Provide the (X, Y) coordinate of the cell's center where the given text is located.  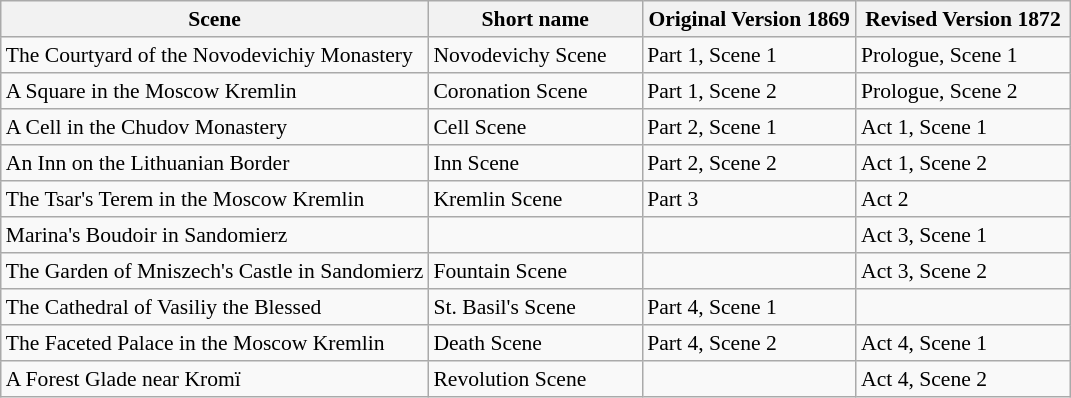
Act 1, Scene 2 (963, 163)
Cell Scene (535, 127)
Kremlin Scene (535, 199)
An Inn on the Lithuanian Border (215, 163)
A Cell in the Chudov Monastery (215, 127)
The Tsar's Terem in the Moscow Kremlin (215, 199)
Revolution Scene (535, 380)
Act 4, Scene 2 (963, 380)
Novodevichy Scene (535, 55)
Marina's Boudoir in Sandomierz (215, 235)
St. Basil's Scene (535, 308)
Prologue, Scene 1 (963, 55)
Part 3 (749, 199)
Original Version 1869 (749, 19)
Part 1, Scene 2 (749, 91)
Act 4, Scene 1 (963, 344)
Revised Version 1872 (963, 19)
Prologue, Scene 2 (963, 91)
Scene (215, 19)
Fountain Scene (535, 271)
Death Scene (535, 344)
Part 4, Scene 1 (749, 308)
Part 4, Scene 2 (749, 344)
Short name (535, 19)
A Forest Glade near Kromï (215, 380)
Inn Scene (535, 163)
Part 2, Scene 1 (749, 127)
Coronation Scene (535, 91)
A Square in the Moscow Kremlin (215, 91)
Part 2, Scene 2 (749, 163)
Part 1, Scene 1 (749, 55)
Act 3, Scene 1 (963, 235)
The Garden of Mniszech's Castle in Sandomierz (215, 271)
Act 1, Scene 1 (963, 127)
The Cathedral of Vasiliy the Blessed (215, 308)
Act 3, Scene 2 (963, 271)
The Faceted Palace in the Moscow Kremlin (215, 344)
The Courtyard of the Novodevichiy Monastery (215, 55)
Act 2 (963, 199)
